Pinpoint the cell where the given text exists, returning its (X, Y) midpoint coordinate. 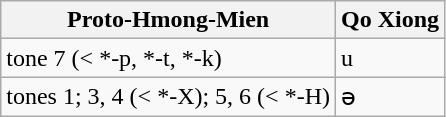
u (390, 58)
ə (390, 97)
Proto-Hmong-Mien (168, 20)
Qo Xiong (390, 20)
tone 7 (< *-p, *-t, *-k) (168, 58)
tones 1; 3, 4 (< *-X); 5, 6 (< *-H) (168, 97)
